Capture the cell that displays the provided text and extract its (X, Y) central coordinate. 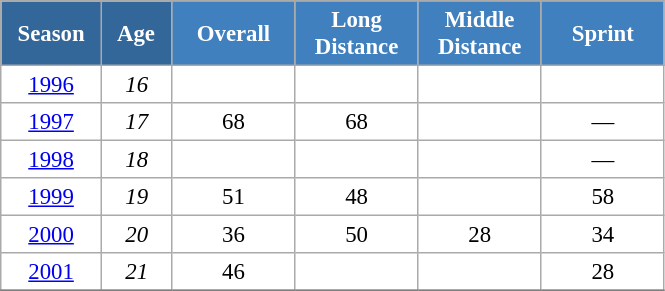
20 (136, 235)
1997 (52, 122)
Season (52, 34)
36 (234, 235)
58 (602, 197)
34 (602, 235)
Age (136, 34)
Long Distance (356, 34)
19 (136, 197)
28 (480, 235)
50 (356, 235)
Middle Distance (480, 34)
48 (356, 197)
51 (234, 197)
17 (136, 122)
18 (136, 160)
2000 (52, 235)
1996 (52, 85)
16 (136, 85)
Sprint (602, 34)
Overall (234, 34)
1999 (52, 197)
1998 (52, 160)
